For the text-containing cell, return its midpoint in (x, y) coordinate format. 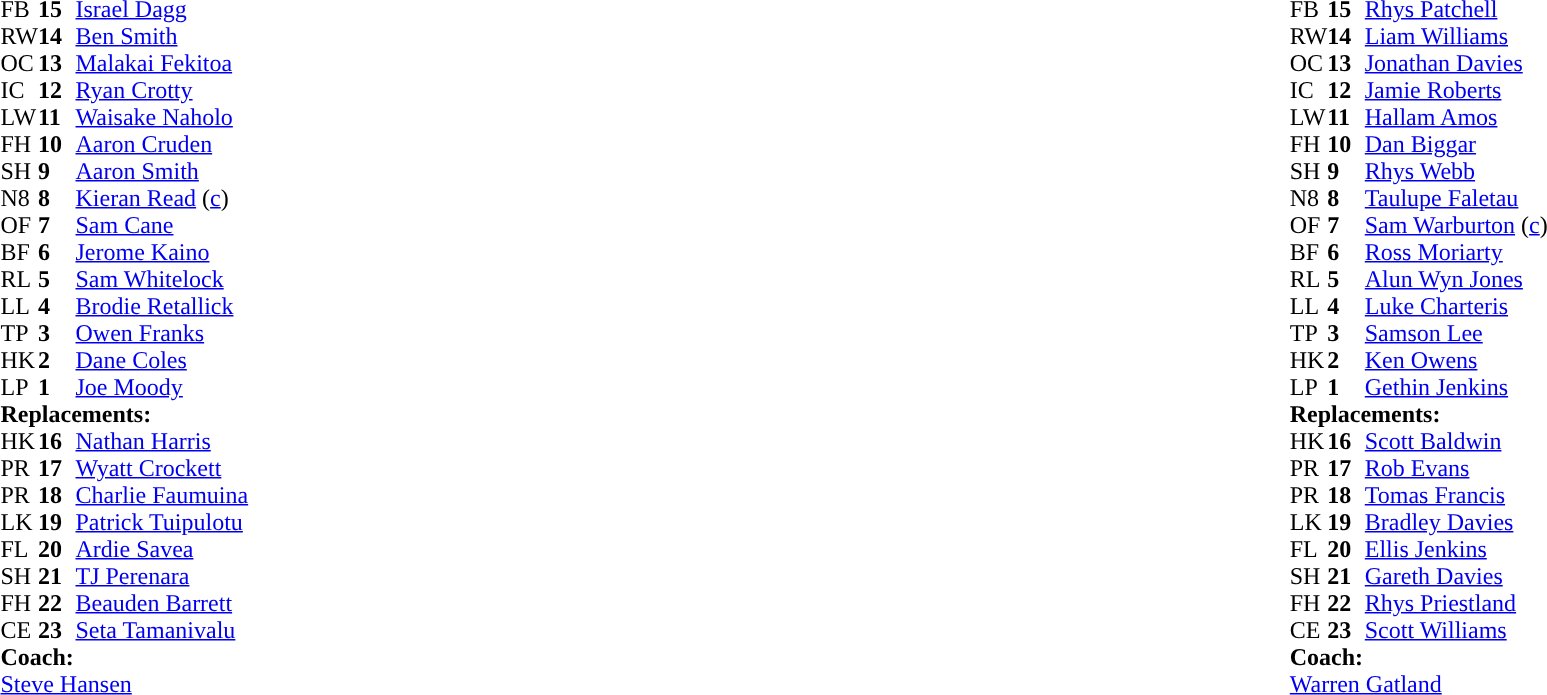
Joe Moody (162, 388)
Nathan Harris (162, 442)
Sam Cane (162, 226)
Wyatt Crockett (162, 468)
Replacements: (124, 414)
Owen Franks (162, 334)
Beauden Barrett (162, 604)
Dane Coles (162, 360)
Kieran Read (c) (162, 198)
Sam Whitelock (162, 280)
Waisake Naholo (162, 118)
Jerome Kaino (162, 252)
Ardie Savea (162, 550)
Brodie Retallick (162, 306)
Aaron Cruden (162, 144)
Malakai Fekitoa (162, 64)
Ben Smith (162, 36)
Coach: (124, 658)
Charlie Faumuina (162, 496)
Ryan Crotty (162, 90)
Seta Tamanivalu (162, 630)
Aaron Smith (162, 172)
TJ Perenara (162, 576)
Patrick Tuipulotu (162, 522)
